Find where the given text appears and provide that cell's center as (x, y) coordinate. 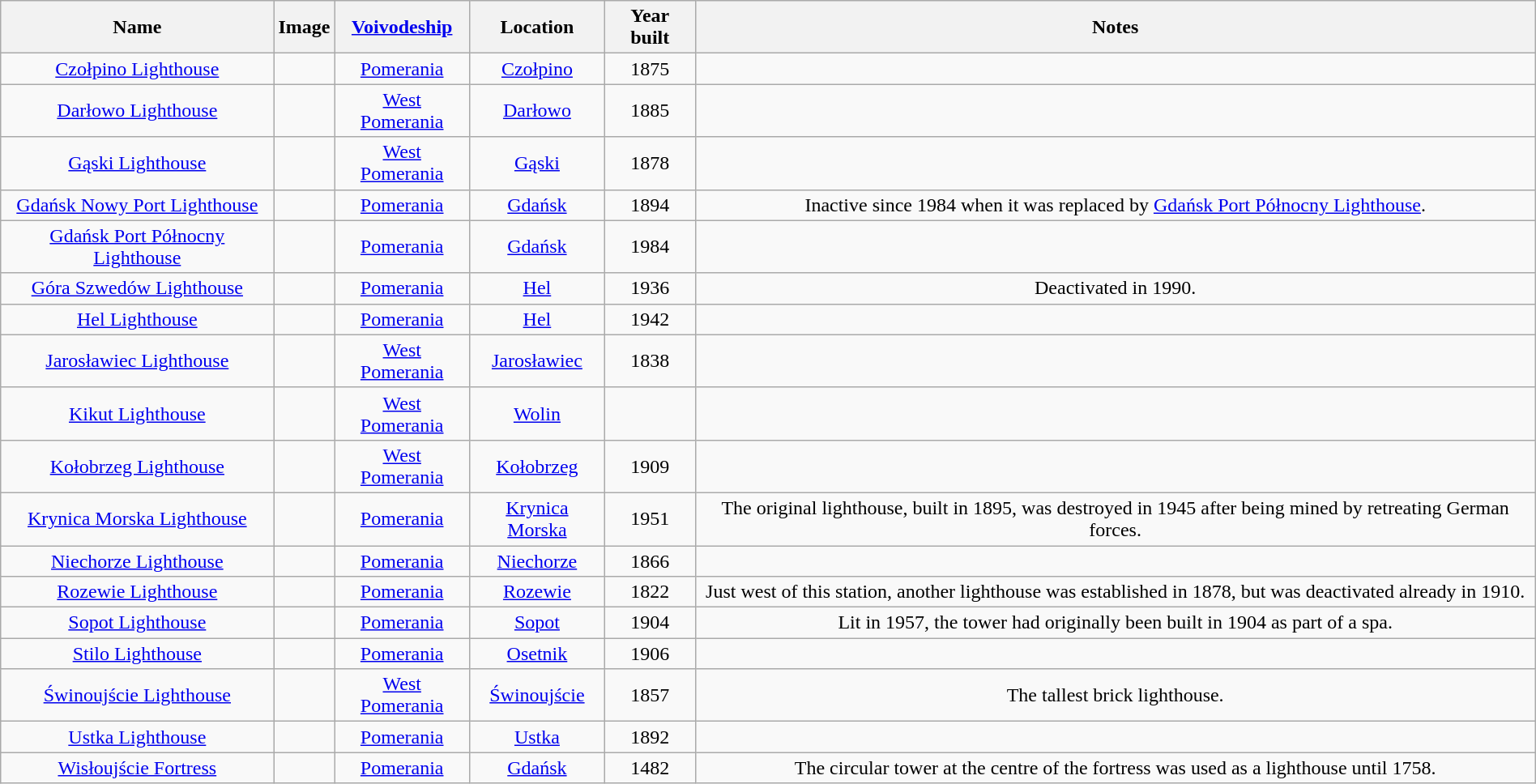
1904 (650, 623)
1892 (650, 737)
Rozewie (536, 592)
Gąski Lighthouse (138, 164)
Krynica Morska (536, 518)
Ustka (536, 737)
Kołobrzeg Lighthouse (138, 467)
Stilo Lighthouse (138, 654)
Kikut Lighthouse (138, 413)
1482 (650, 768)
Wisłoujście Fortress (138, 768)
The original lighthouse, built in 1895, was destroyed in 1945 after being mined by retreating German forces. (1115, 518)
Image (305, 28)
Darłowo (536, 110)
1942 (650, 319)
Jarosławiec Lighthouse (138, 361)
Name (138, 28)
1822 (650, 592)
1866 (650, 561)
Krynica Morska Lighthouse (138, 518)
Darłowo Lighthouse (138, 110)
Inactive since 1984 when it was replaced by Gdańsk Port Północny Lighthouse. (1115, 205)
Gąski (536, 164)
1894 (650, 205)
Góra Szwedów Lighthouse (138, 288)
Niechorze (536, 561)
Voivodeship (402, 28)
The tallest brick lighthouse. (1115, 695)
Hel Lighthouse (138, 319)
1936 (650, 288)
Kołobrzeg (536, 467)
Sopot (536, 623)
1838 (650, 361)
Sopot Lighthouse (138, 623)
1951 (650, 518)
1857 (650, 695)
1984 (650, 246)
1885 (650, 110)
Świnoujście (536, 695)
Osetnik (536, 654)
Świnoujście Lighthouse (138, 695)
Niechorze Lighthouse (138, 561)
Gdańsk Port Północny Lighthouse (138, 246)
Czołpino (536, 69)
Lit in 1957, the tower had originally been built in 1904 as part of a spa. (1115, 623)
Just west of this station, another lighthouse was established in 1878, but was deactivated already in 1910. (1115, 592)
Notes (1115, 28)
1875 (650, 69)
Deactivated in 1990. (1115, 288)
1878 (650, 164)
Ustka Lighthouse (138, 737)
Gdańsk Nowy Port Lighthouse (138, 205)
1906 (650, 654)
Czołpino Lighthouse (138, 69)
Rozewie Lighthouse (138, 592)
Location (536, 28)
Wolin (536, 413)
1909 (650, 467)
Jarosławiec (536, 361)
The circular tower at the centre of the fortress was used as a lighthouse until 1758. (1115, 768)
Year built (650, 28)
